Scan for the cell matching the given text and deliver its [X, Y] coordinate at center. 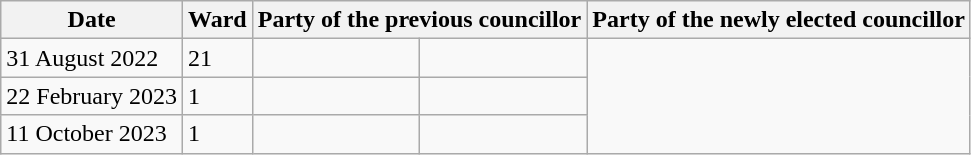
Party of the previous councillor [420, 20]
31 August 2022 [92, 58]
Date [92, 20]
11 October 2023 [92, 134]
21 [217, 58]
Ward [217, 20]
Party of the newly elected councillor [779, 20]
22 February 2023 [92, 96]
